Provide the [X, Y] coordinate of the cell's center where the given text is located.  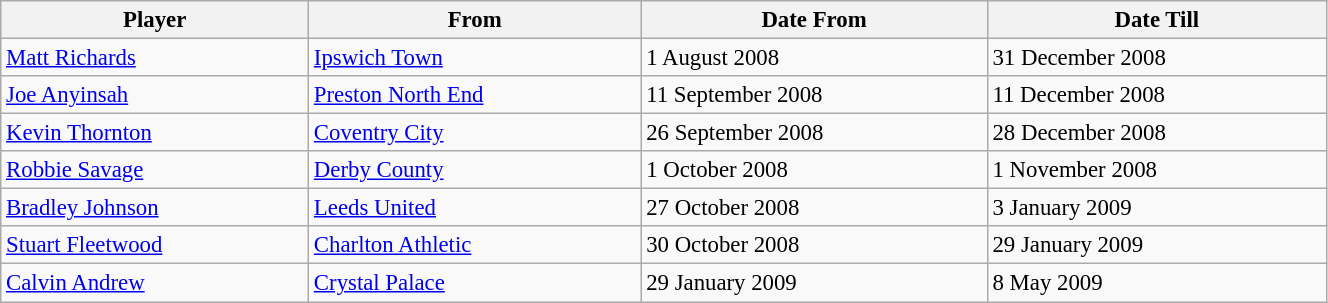
27 October 2008 [814, 208]
Calvin Andrew [155, 283]
11 September 2008 [814, 95]
Leeds United [475, 208]
1 November 2008 [1156, 170]
Date Till [1156, 20]
11 December 2008 [1156, 95]
Matt Richards [155, 58]
From [475, 20]
Charlton Athletic [475, 245]
Joe Anyinsah [155, 95]
Crystal Palace [475, 283]
Stuart Fleetwood [155, 245]
31 December 2008 [1156, 58]
Bradley Johnson [155, 208]
3 January 2009 [1156, 208]
Coventry City [475, 133]
Date From [814, 20]
26 September 2008 [814, 133]
28 December 2008 [1156, 133]
1 October 2008 [814, 170]
8 May 2009 [1156, 283]
Derby County [475, 170]
Kevin Thornton [155, 133]
Ipswich Town [475, 58]
30 October 2008 [814, 245]
Preston North End [475, 95]
Robbie Savage [155, 170]
Player [155, 20]
1 August 2008 [814, 58]
